For the text-containing cell, return its midpoint in (x, y) coordinate format. 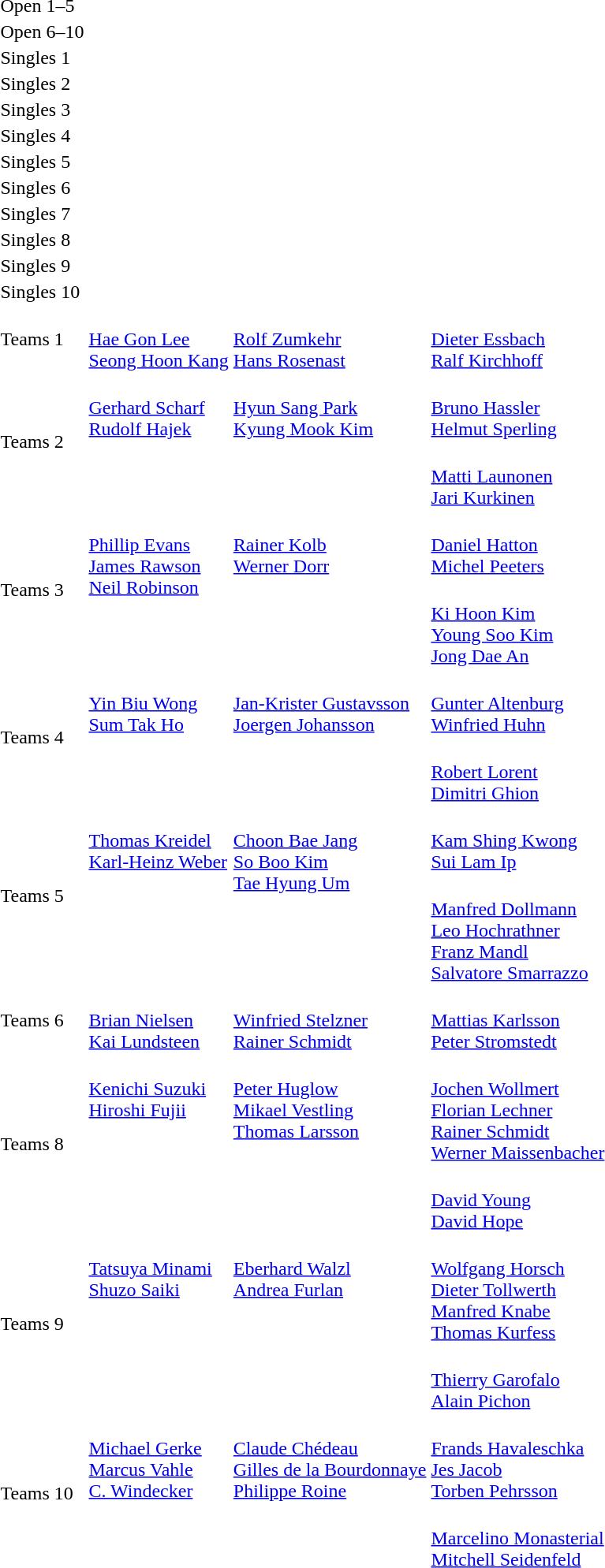
Rolf Zumkehr Hans Rosenast (330, 339)
Peter Huglow Mikael Vestling Thomas Larsson (330, 1145)
Jan-Krister Gustavsson Joergen Johansson (330, 738)
Hae Gon Lee Seong Hoon Kang (159, 339)
Hyun Sang Park Kyung Mook Kim (330, 441)
Gerhard Scharf Rudolf Hajek (159, 441)
Rainer Kolb Werner Dorr (330, 590)
Eberhard Walzl Andrea Furlan (330, 1324)
Kenichi Suzuki Hiroshi Fujii (159, 1145)
Thomas Kreidel Karl-Heinz Weber (159, 896)
Brian Nielsen Kai Lundsteen (159, 1020)
Choon Bae Jang So Boo Kim Tae Hyung Um (330, 896)
Winfried Stelzner Rainer Schmidt (330, 1020)
Yin Biu Wong Sum Tak Ho (159, 738)
Phillip Evans James Rawson Neil Robinson (159, 590)
Tatsuya Minami Shuzo Saiki (159, 1324)
